Determine the (x, y) coordinate at the center of the cell enclosing the given text.  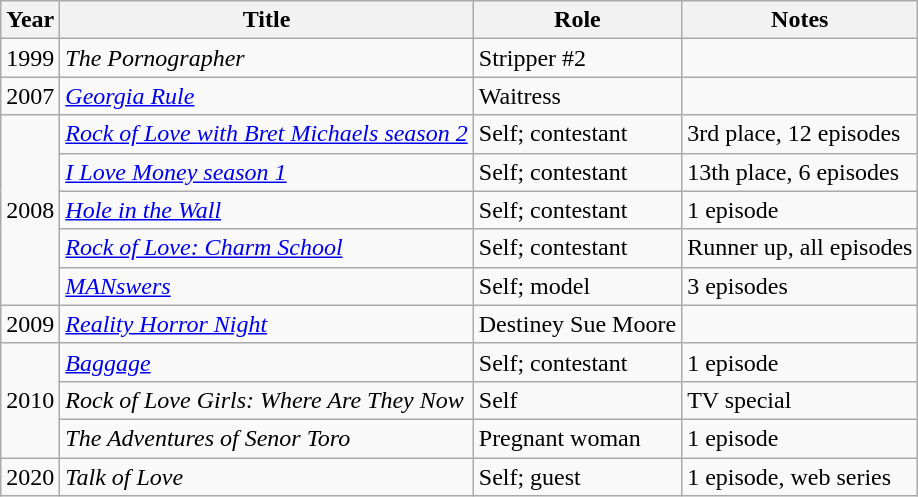
Rock of Love Girls: Where Are They Now (266, 400)
Rock of Love: Charm School (266, 248)
1 episode, web series (800, 477)
2010 (30, 400)
The Adventures of Senor Toro (266, 438)
Role (577, 20)
3rd place, 12 episodes (800, 134)
Baggage (266, 362)
Self; guest (577, 477)
The Pornographer (266, 58)
Georgia Rule (266, 96)
2008 (30, 210)
Year (30, 20)
2020 (30, 477)
Talk of Love (266, 477)
2009 (30, 324)
2007 (30, 96)
Waitress (577, 96)
TV special (800, 400)
Title (266, 20)
Self; model (577, 286)
Runner up, all episodes (800, 248)
Pregnant woman (577, 438)
Hole in the Wall (266, 210)
13th place, 6 episodes (800, 172)
MANswers (266, 286)
Rock of Love with Bret Michaels season 2 (266, 134)
Notes (800, 20)
Destiney Sue Moore (577, 324)
3 episodes (800, 286)
Stripper #2 (577, 58)
Reality Horror Night (266, 324)
I Love Money season 1 (266, 172)
1999 (30, 58)
Self (577, 400)
